Capture the cell that displays the provided text and extract its (x, y) central coordinate. 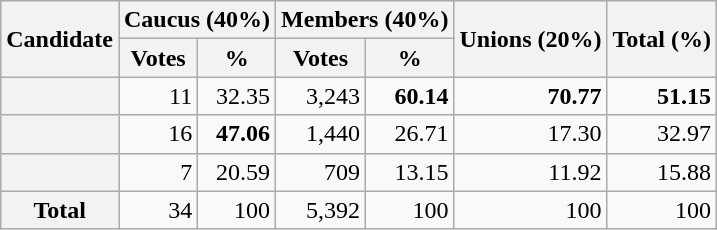
Candidate (60, 39)
11 (158, 96)
70.77 (530, 96)
Total (60, 210)
Members (40%) (365, 20)
Caucus (40%) (196, 20)
11.92 (530, 172)
17.30 (530, 134)
32.35 (237, 96)
5,392 (321, 210)
15.88 (662, 172)
51.15 (662, 96)
47.06 (237, 134)
34 (158, 210)
32.97 (662, 134)
7 (158, 172)
Total (%) (662, 39)
709 (321, 172)
20.59 (237, 172)
3,243 (321, 96)
26.71 (410, 134)
16 (158, 134)
Unions (20%) (530, 39)
1,440 (321, 134)
60.14 (410, 96)
13.15 (410, 172)
